Pinpoint the cell where the given text exists, returning its (X, Y) midpoint coordinate. 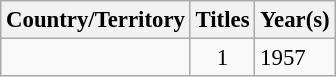
Country/Territory (96, 20)
1957 (295, 58)
Year(s) (295, 20)
1 (222, 58)
Titles (222, 20)
